Capture the cell that displays the provided text and extract its (X, Y) central coordinate. 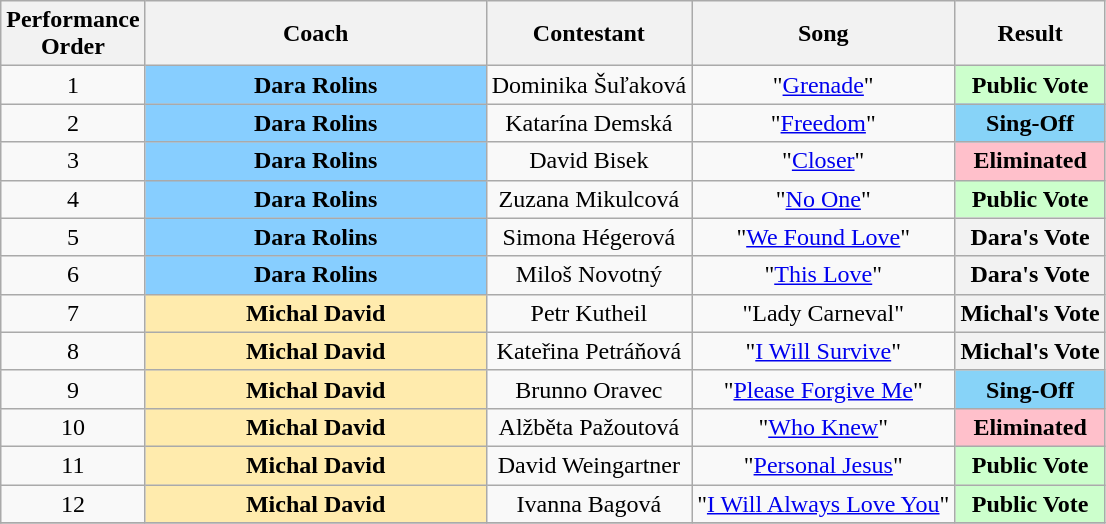
Performance Order (73, 34)
6 (73, 275)
11 (73, 465)
Simona Hégerová (588, 237)
10 (73, 427)
4 (73, 199)
Ivanna Bagová (588, 503)
1 (73, 85)
Alžběta Pažoutová (588, 427)
Petr Kutheil (588, 313)
Katarína Demská (588, 123)
"Closer" (824, 161)
"Grenade" (824, 85)
Zuzana Mikulcová (588, 199)
"I Will Always Love You" (824, 503)
Kateřina Petráňová (588, 351)
"I Will Survive" (824, 351)
3 (73, 161)
"Personal Jesus" (824, 465)
Brunno Oravec (588, 389)
David Weingartner (588, 465)
Contestant (588, 34)
"Lady Carneval" (824, 313)
"Who Knew" (824, 427)
David Bisek (588, 161)
Miloš Novotný (588, 275)
Dominika Šuľaková (588, 85)
12 (73, 503)
"Please Forgive Me" (824, 389)
8 (73, 351)
"Freedom" (824, 123)
7 (73, 313)
Coach (316, 34)
"We Found Love" (824, 237)
2 (73, 123)
Song (824, 34)
Result (1030, 34)
5 (73, 237)
"No One" (824, 199)
9 (73, 389)
"This Love" (824, 275)
